Find where the given text appears and provide that cell's center as [x, y] coordinate. 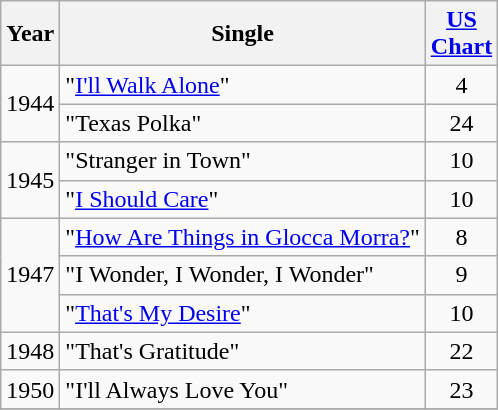
"That's My Desire" [242, 313]
Single [242, 34]
"I Wonder, I Wonder, I Wonder" [242, 275]
4 [461, 85]
1945 [30, 180]
22 [461, 351]
"Texas Polka" [242, 123]
"Stranger in Town" [242, 161]
"I'll Always Love You" [242, 389]
1948 [30, 351]
"That's Gratitude" [242, 351]
"I Should Care" [242, 199]
23 [461, 389]
1950 [30, 389]
24 [461, 123]
8 [461, 237]
"I'll Walk Alone" [242, 85]
9 [461, 275]
1947 [30, 275]
"How Are Things in Glocca Morra?" [242, 237]
Year [30, 34]
USChart [461, 34]
1944 [30, 104]
